Output the [x, y] coordinate of the center of the cell containing the given text.  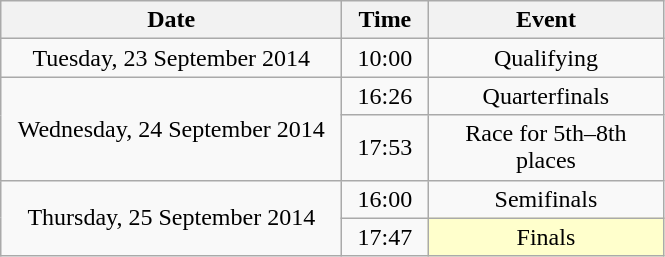
Thursday, 25 September 2014 [172, 218]
Race for 5th–8th places [546, 148]
16:26 [385, 96]
Semifinals [546, 199]
Date [172, 20]
Quarterfinals [546, 96]
Time [385, 20]
17:47 [385, 237]
10:00 [385, 58]
Wednesday, 24 September 2014 [172, 128]
Qualifying [546, 58]
Finals [546, 237]
17:53 [385, 148]
Tuesday, 23 September 2014 [172, 58]
Event [546, 20]
16:00 [385, 199]
